Search for the cell housing the specified text and yield its (x, y) center coordinate. 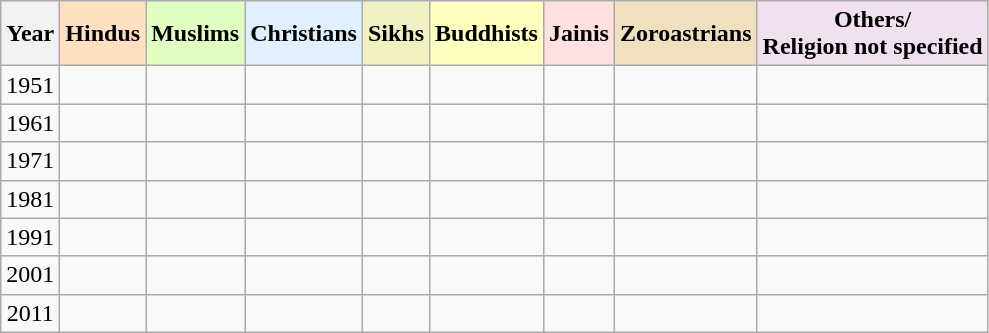
2001 (30, 275)
Jainis (578, 34)
2011 (30, 313)
Year (30, 34)
Christians (304, 34)
Others/Religion not specified (872, 34)
Buddhists (487, 34)
1991 (30, 237)
1981 (30, 199)
1951 (30, 85)
1961 (30, 123)
1971 (30, 161)
Zoroastrians (686, 34)
Hindus (103, 34)
Muslims (196, 34)
Sikhs (396, 34)
